Return [x, y] of the center of cell containing provided text 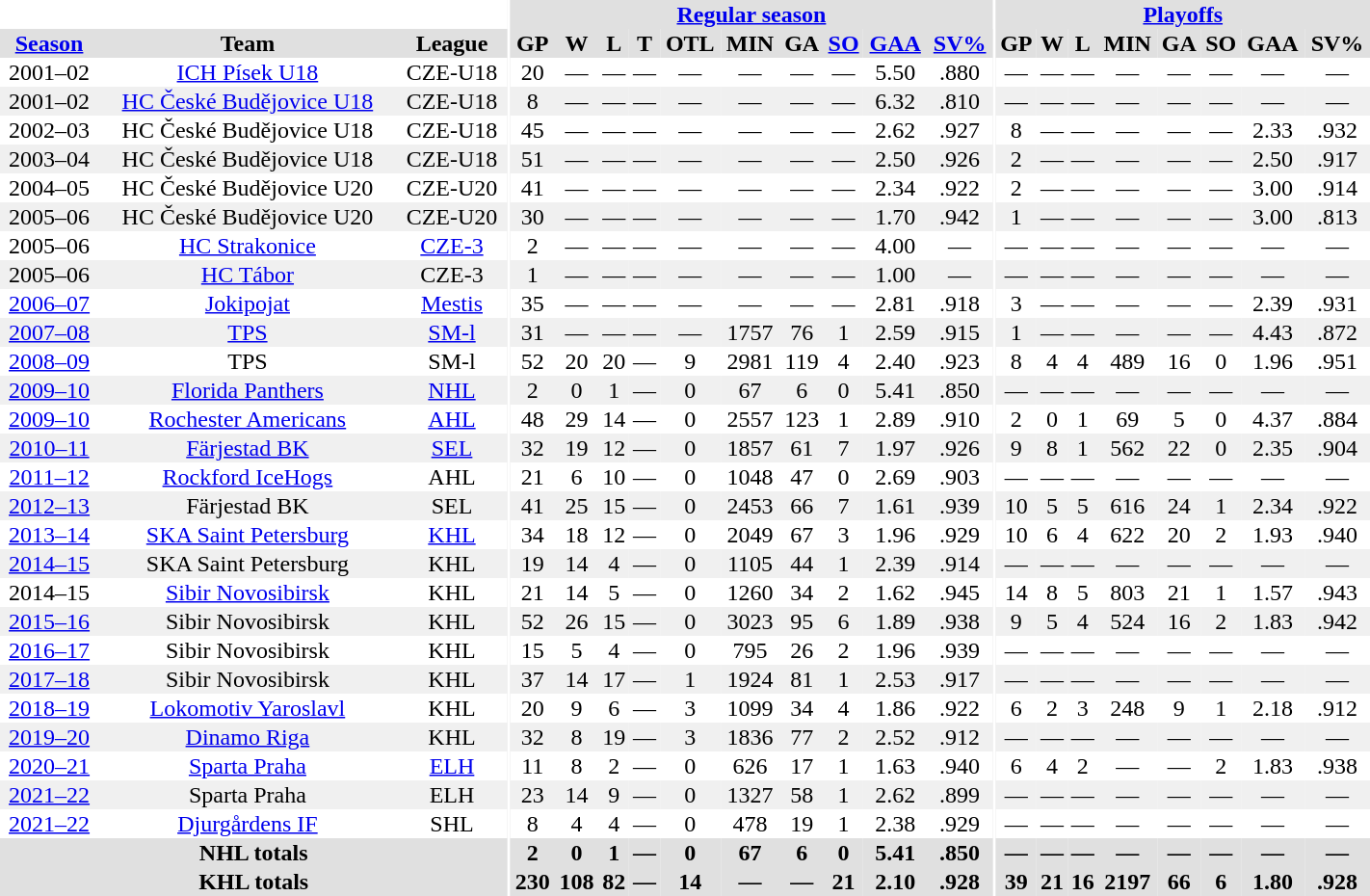
2013–14 [49, 535]
123 [802, 419]
76 [802, 332]
2.35 [1273, 448]
69 [1127, 419]
25 [577, 506]
.927 [960, 130]
4.43 [1273, 332]
1.61 [895, 506]
1757 [750, 332]
5.50 [895, 72]
2453 [750, 506]
2.69 [895, 477]
Rochester Americans [248, 419]
3023 [750, 621]
1.00 [895, 275]
2007–08 [49, 332]
489 [1127, 361]
82 [614, 882]
2.18 [1273, 708]
22 [1179, 448]
2.10 [895, 882]
1924 [750, 679]
2.59 [895, 332]
30 [533, 217]
.904 [1337, 448]
4.00 [895, 246]
108 [577, 882]
2.53 [895, 679]
230 [533, 882]
58 [802, 795]
2.38 [895, 824]
.880 [960, 72]
622 [1127, 535]
.810 [960, 101]
1836 [750, 737]
1048 [750, 477]
81 [802, 679]
.872 [1337, 332]
Dinamo Riga [248, 737]
18 [577, 535]
626 [750, 766]
803 [1127, 593]
2019–20 [49, 737]
1327 [750, 795]
2020–21 [49, 766]
Regular season [751, 14]
.813 [1337, 217]
.915 [960, 332]
.945 [960, 593]
Jokipojat [248, 303]
1857 [750, 448]
HC Strakonice [248, 246]
Lokomotiv Yaroslavl [248, 708]
1.57 [1273, 593]
1.70 [895, 217]
1.93 [1273, 535]
1.89 [895, 621]
2016–17 [49, 650]
2008–09 [49, 361]
2010–11 [49, 448]
6.32 [895, 101]
2012–13 [49, 506]
NHL [453, 390]
2004–05 [49, 188]
2.33 [1273, 130]
1.86 [895, 708]
248 [1127, 708]
2003–04 [49, 159]
2006–07 [49, 303]
T [645, 43]
1260 [750, 593]
2002–03 [49, 130]
35 [533, 303]
.918 [960, 303]
1.97 [895, 448]
2557 [750, 419]
1099 [750, 708]
119 [802, 361]
1.63 [895, 766]
Djurgårdens IF [248, 824]
OTL [690, 43]
29 [577, 419]
2011–12 [49, 477]
Season [49, 43]
.910 [960, 419]
45 [533, 130]
2018–19 [49, 708]
24 [1179, 506]
23 [533, 795]
Rockford IceHogs [248, 477]
.903 [960, 477]
ICH Písek U18 [248, 72]
2.89 [895, 419]
.951 [1337, 361]
2197 [1127, 882]
1.62 [895, 593]
SHL [453, 824]
League [453, 43]
48 [533, 419]
31 [533, 332]
37 [533, 679]
KHL totals [253, 882]
2015–16 [49, 621]
795 [750, 650]
51 [533, 159]
.932 [1337, 130]
478 [750, 824]
.884 [1337, 419]
HC Tábor [248, 275]
2981 [750, 361]
77 [802, 737]
1105 [750, 564]
562 [1127, 448]
2.81 [895, 303]
2.40 [895, 361]
2.52 [895, 737]
2017–18 [49, 679]
61 [802, 448]
616 [1127, 506]
Florida Panthers [248, 390]
95 [802, 621]
.923 [960, 361]
Team [248, 43]
11 [533, 766]
4.37 [1273, 419]
1.80 [1273, 882]
NHL totals [253, 853]
39 [1017, 882]
.899 [960, 795]
Mestis [453, 303]
.943 [1337, 593]
Playoffs [1183, 14]
2049 [750, 535]
524 [1127, 621]
44 [802, 564]
.931 [1337, 303]
47 [802, 477]
